Scan for the cell matching the given text and deliver its [x, y] coordinate at center. 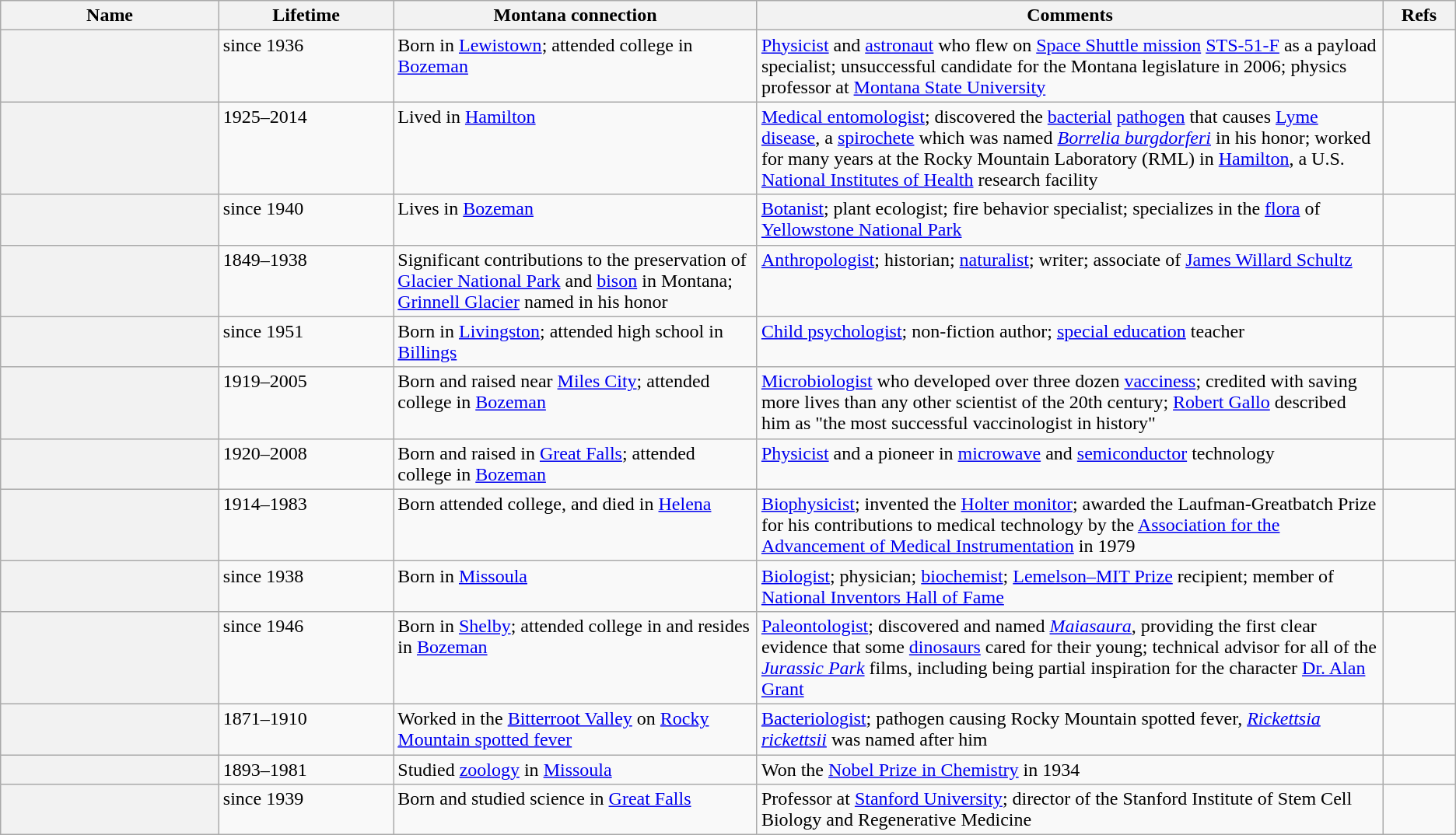
Biologist; physician; biochemist; Lemelson–MIT Prize recipient; member of National Inventors Hall of Fame [1069, 586]
Lives in Bozeman [576, 219]
Name [110, 16]
Born in Lewistown; attended college in Bozeman [576, 66]
1914–1983 [306, 525]
1893–1981 [306, 769]
Born and raised near Miles City; attended college in Bozeman [576, 403]
Lived in Hamilton [576, 148]
1919–2005 [306, 403]
Bacteriologist; pathogen causing Rocky Mountain spotted fever, Rickettsia rickettsii was named after him [1069, 729]
1925–2014 [306, 148]
Studied zoology in Missoula [576, 769]
since 1940 [306, 219]
Born and studied science in Great Falls [576, 810]
Child psychologist; non-fiction author; special education teacher [1069, 342]
since 1938 [306, 586]
since 1951 [306, 342]
Significant contributions to the preservation of Glacier National Park and bison in Montana; Grinnell Glacier named in his honor [576, 281]
Professor at Stanford University; director of the Stanford Institute of Stem Cell Biology and Regenerative Medicine [1069, 810]
Comments [1069, 16]
Born in Missoula [576, 586]
Montana connection [576, 16]
since 1946 [306, 658]
Botanist; plant ecologist; fire behavior specialist; specializes in the flora of Yellowstone National Park [1069, 219]
since 1939 [306, 810]
Born in Livingston; attended high school in Billings [576, 342]
1849–1938 [306, 281]
Worked in the Bitterroot Valley on Rocky Mountain spotted fever [576, 729]
Born and raised in Great Falls; attended college in Bozeman [576, 463]
Anthropologist; historian; naturalist; writer; associate of James Willard Schultz [1069, 281]
Born in Shelby; attended college in and resides in Bozeman [576, 658]
Physicist and a pioneer in microwave and semiconductor technology [1069, 463]
Won the Nobel Prize in Chemistry in 1934 [1069, 769]
Refs [1419, 16]
1871–1910 [306, 729]
Born attended college, and died in Helena [576, 525]
Lifetime [306, 16]
1920–2008 [306, 463]
since 1936 [306, 66]
